Identify which cell holds the provided text, then report its [X, Y] central coordinate. 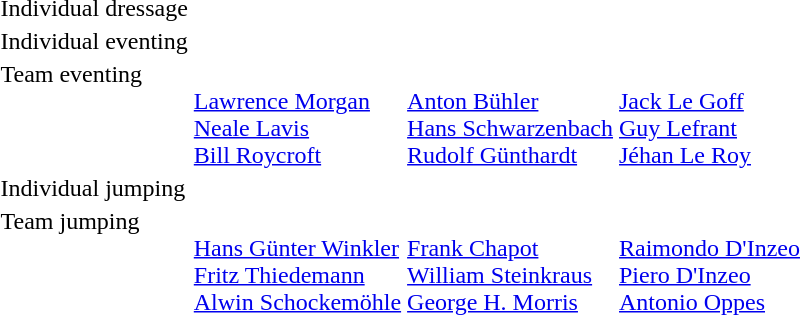
Lawrence MorganNeale LavisBill Roycroft [297, 114]
Anton BühlerHans SchwarzenbachRudolf Günthardt [510, 114]
